Scan for the cell matching the given text and deliver its (x, y) coordinate at center. 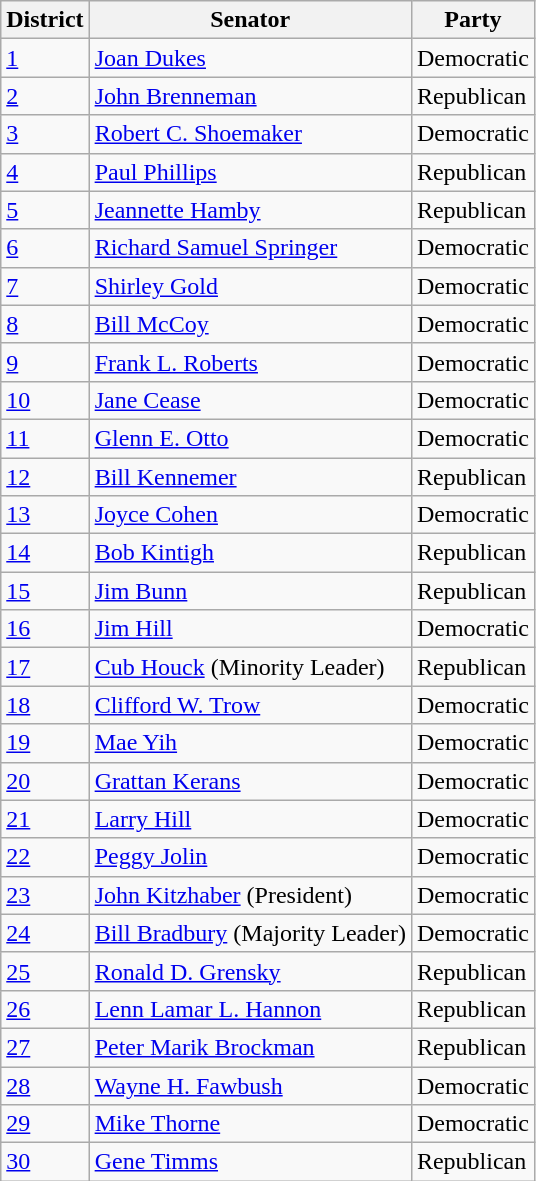
27 (45, 1047)
29 (45, 1124)
Cub Houck (Minority Leader) (250, 667)
12 (45, 477)
4 (45, 172)
15 (45, 591)
Glenn E. Otto (250, 438)
22 (45, 857)
Shirley Gold (250, 286)
Richard Samuel Springer (250, 248)
Larry Hill (250, 819)
Joan Dukes (250, 58)
28 (45, 1085)
Peter Marik Brockman (250, 1047)
3 (45, 134)
17 (45, 667)
1 (45, 58)
21 (45, 819)
Jane Cease (250, 400)
Jim Bunn (250, 591)
Mike Thorne (250, 1124)
Grattan Kerans (250, 781)
Joyce Cohen (250, 515)
30 (45, 1162)
Mae Yih (250, 743)
18 (45, 705)
Jeannette Hamby (250, 210)
5 (45, 210)
10 (45, 400)
Bill Kennemer (250, 477)
6 (45, 248)
7 (45, 286)
Jim Hill (250, 629)
Clifford W. Trow (250, 705)
Frank L. Roberts (250, 362)
District (45, 20)
8 (45, 324)
9 (45, 362)
Paul Phillips (250, 172)
25 (45, 971)
Senator (250, 20)
Peggy Jolin (250, 857)
Bob Kintigh (250, 553)
John Brenneman (250, 96)
Bill McCoy (250, 324)
23 (45, 895)
Gene Timms (250, 1162)
24 (45, 933)
2 (45, 96)
20 (45, 781)
Bill Bradbury (Majority Leader) (250, 933)
16 (45, 629)
Robert C. Shoemaker (250, 134)
13 (45, 515)
Wayne H. Fawbush (250, 1085)
John Kitzhaber (President) (250, 895)
Lenn Lamar L. Hannon (250, 1009)
26 (45, 1009)
11 (45, 438)
Ronald D. Grensky (250, 971)
19 (45, 743)
14 (45, 553)
Party (472, 20)
